From the cell containing the given text, extract its center point as (x, y) coordinate. 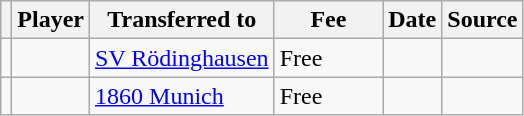
Date (412, 20)
SV Rödinghausen (182, 58)
Source (482, 20)
Transferred to (182, 20)
1860 Munich (182, 96)
Fee (328, 20)
Player (51, 20)
